Scan for the cell matching the given text and deliver its [X, Y] coordinate at center. 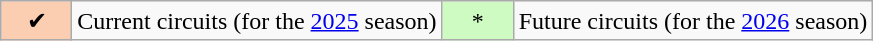
* [478, 21]
Future circuits (for the 2026 season) [693, 21]
Current circuits (for the 2025 season) [257, 21]
✔ [36, 21]
